Extract the (x, y) coordinate from the center of the cell holding the provided text.  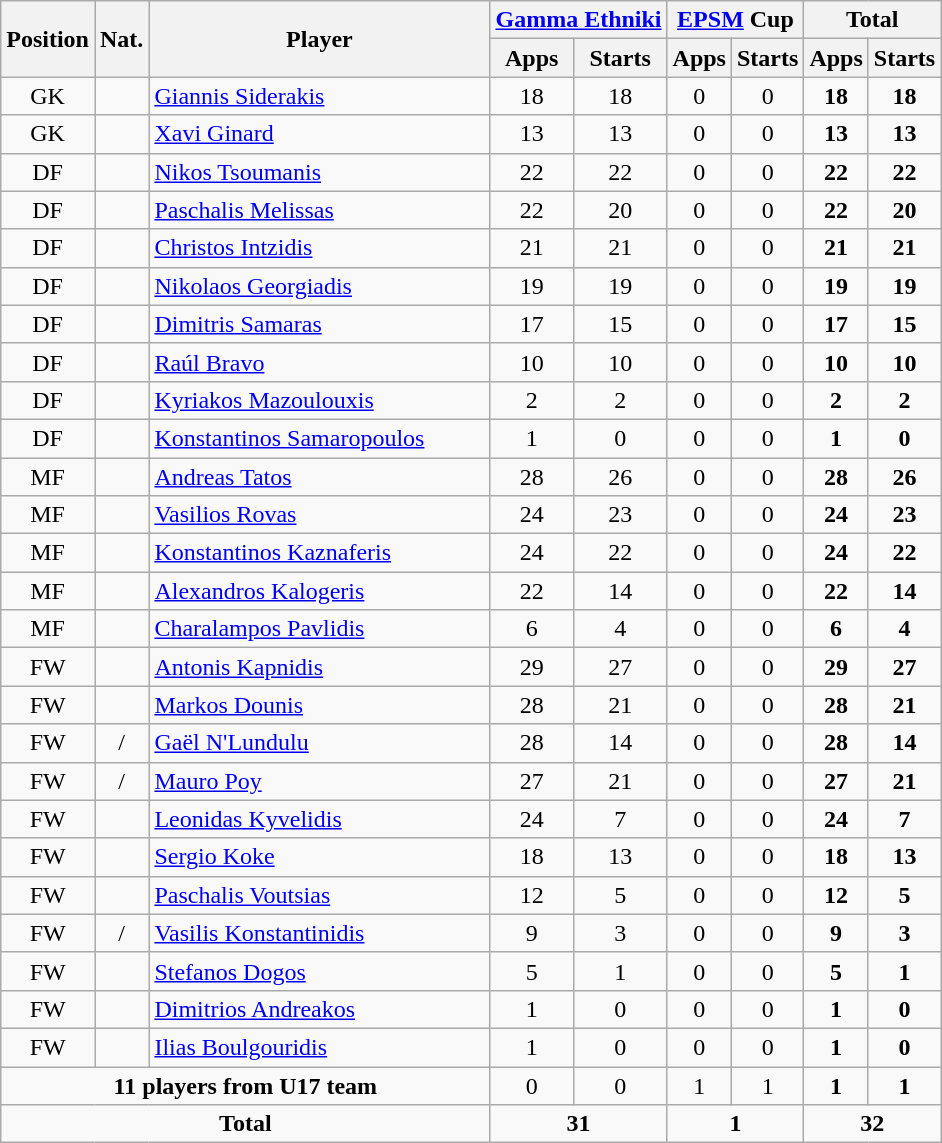
Vasilis Konstantinidis (320, 933)
Dimitrios Andreakos (320, 1009)
Mauro Poy (320, 781)
Dimitris Samaras (320, 324)
Christos Intzidis (320, 248)
EPSM Cup (736, 20)
Leonidas Kyvelidis (320, 819)
Konstantinos Samaropoulos (320, 438)
Raúl Bravo (320, 362)
Player (320, 39)
Gamma Ethniki (578, 20)
Ilias Boulgouridis (320, 1047)
Vasilios Rovas (320, 515)
Giannis Siderakis (320, 96)
Xavi Ginard (320, 134)
Stefanos Dogos (320, 971)
31 (578, 1124)
Position (48, 39)
Sergio Koke (320, 857)
Markos Dounis (320, 705)
Antonis Kapnidis (320, 667)
Paschalis Voutsias (320, 895)
Paschalis Melissas (320, 210)
Nikos Tsoumanis (320, 172)
Kyriakos Mazoulouxis (320, 400)
32 (872, 1124)
Gaël N'Lundulu (320, 743)
Alexandros Kalogeris (320, 591)
Charalampos Pavlidis (320, 629)
Konstantinos Kaznaferis (320, 553)
Nat. (121, 39)
Nikolaos Georgiadis (320, 286)
Andreas Tatos (320, 477)
11 players from U17 team (246, 1085)
